Identify which cell holds the provided text, then report its (X, Y) central coordinate. 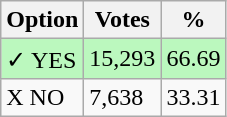
Votes (122, 20)
Option (42, 20)
% (194, 20)
X NO (42, 97)
33.31 (194, 97)
66.69 (194, 59)
7,638 (122, 97)
15,293 (122, 59)
✓ YES (42, 59)
